Provide the (X, Y) coordinate of the cell's center where the given text is located.  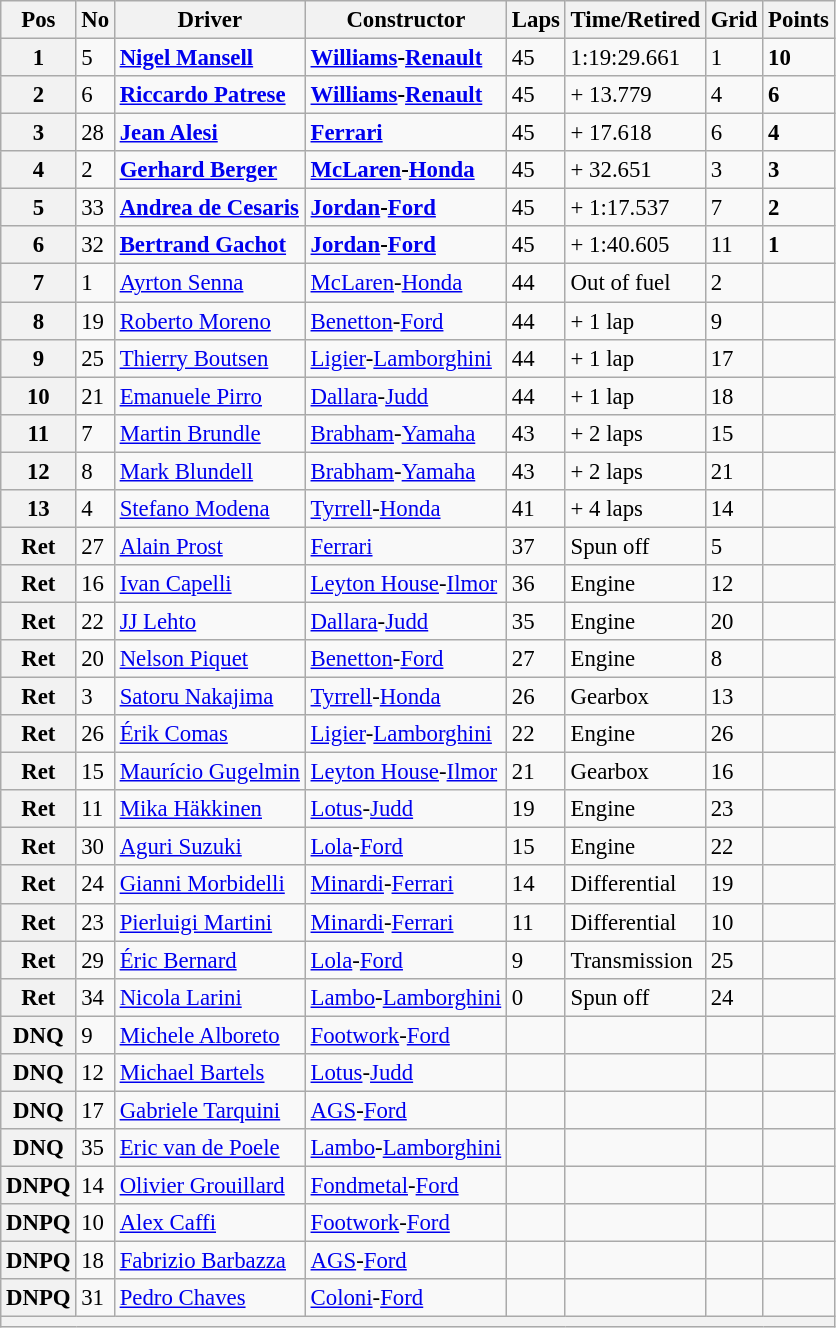
Bertrand Gachot (210, 245)
Out of fuel (635, 283)
1:19:29.661 (635, 58)
Éric Bernard (210, 960)
Grid (734, 20)
Nelson Piquet (210, 659)
Alain Prost (210, 546)
Gianni Morbidelli (210, 885)
Driver (210, 20)
Aguri Suzuki (210, 847)
28 (95, 133)
29 (95, 960)
+ 1:40.605 (635, 245)
34 (95, 997)
30 (95, 847)
Érik Comas (210, 734)
Nigel Mansell (210, 58)
33 (95, 208)
Ayrton Senna (210, 283)
Coloni-Ford (406, 1298)
+ 17.618 (635, 133)
+ 13.779 (635, 95)
No (95, 20)
Jean Alesi (210, 133)
Martin Brundle (210, 433)
0 (536, 997)
Fabrizio Barbazza (210, 1261)
Roberto Moreno (210, 321)
+ 4 laps (635, 509)
Riccardo Patrese (210, 95)
41 (536, 509)
Gerhard Berger (210, 170)
Constructor (406, 20)
Thierry Boutsen (210, 358)
Michael Bartels (210, 1073)
+ 32.651 (635, 170)
Pedro Chaves (210, 1298)
Nicola Larini (210, 997)
Satoru Nakajima (210, 697)
36 (536, 584)
+ 1:17.537 (635, 208)
Michele Alboreto (210, 1035)
Time/Retired (635, 20)
Alex Caffi (210, 1223)
JJ Lehto (210, 621)
Points (798, 20)
Olivier Grouillard (210, 1185)
Laps (536, 20)
Mark Blundell (210, 471)
Pierluigi Martini (210, 922)
Pos (38, 20)
Eric van de Poele (210, 1148)
Ivan Capelli (210, 584)
32 (95, 245)
Mika Häkkinen (210, 809)
Gabriele Tarquini (210, 1110)
Stefano Modena (210, 509)
Emanuele Pirro (210, 396)
Maurício Gugelmin (210, 772)
Andrea de Cesaris (210, 208)
Fondmetal-Ford (406, 1185)
31 (95, 1298)
37 (536, 546)
Transmission (635, 960)
